Identify which cell holds the provided text, then report its [x, y] central coordinate. 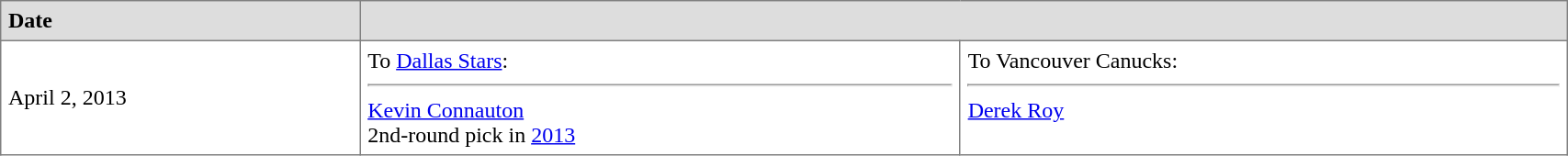
Date [180, 21]
To Vancouver Canucks: Derek Roy [1263, 97]
April 2, 2013 [180, 97]
To Dallas Stars: Kevin Connauton2nd-round pick in 2013 [660, 97]
